Determine the (x, y) coordinate at the center of the cell enclosing the given text.  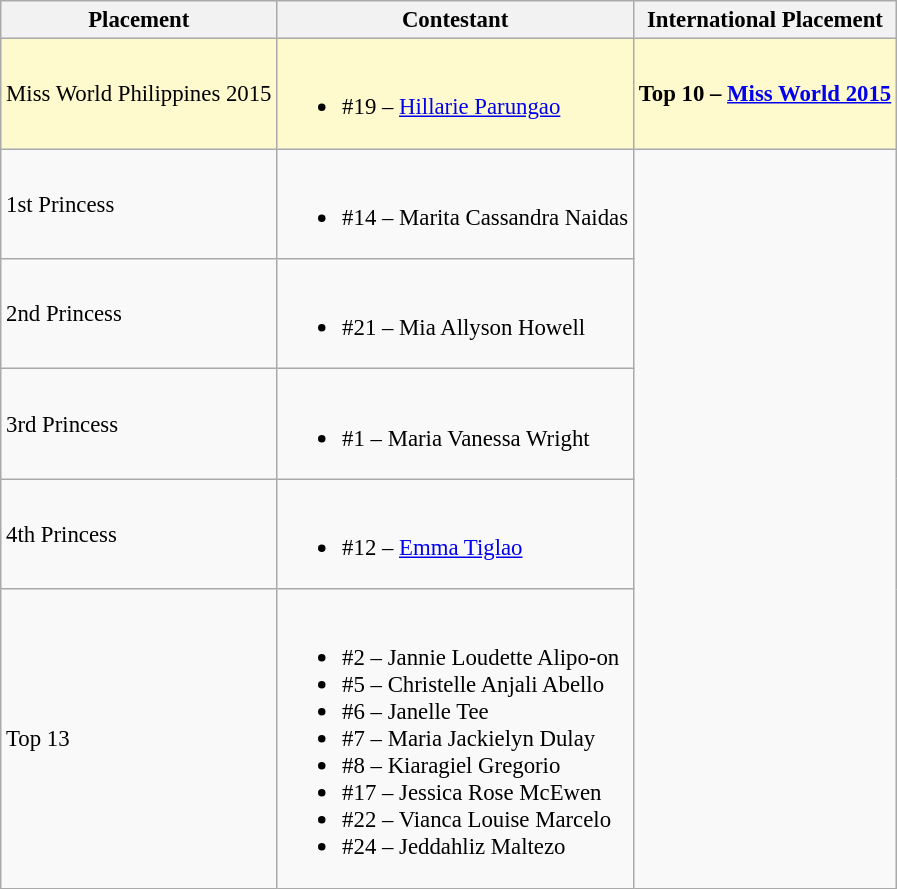
Top 13 (139, 738)
2nd Princess (139, 314)
3rd Princess (139, 424)
#14 – Marita Cassandra Naidas (456, 204)
#21 – Mia Allyson Howell (456, 314)
Contestant (456, 20)
#12 – Emma Tiglao (456, 534)
#19 – Hillarie Parungao (456, 94)
Placement (139, 20)
Miss World Philippines 2015 (139, 94)
1st Princess (139, 204)
#1 – Maria Vanessa Wright (456, 424)
Top 10 – Miss World 2015 (764, 94)
International Placement (764, 20)
4th Princess (139, 534)
